Pinpoint the cell where the given text exists, returning its [x, y] midpoint coordinate. 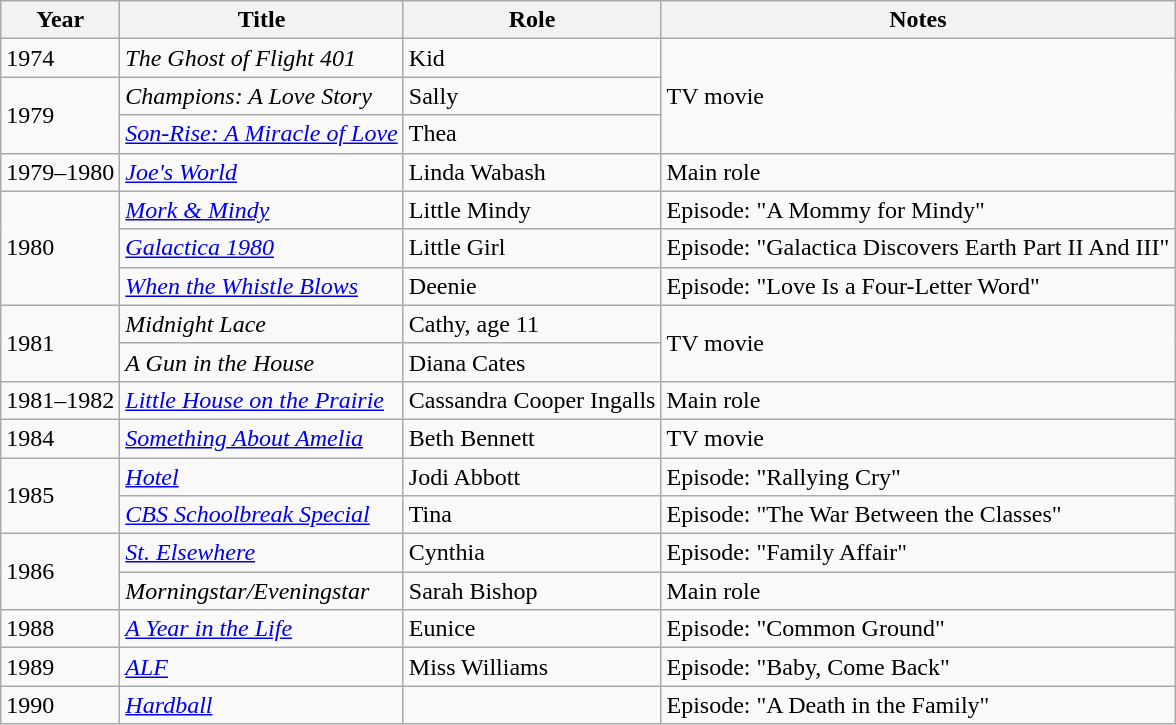
When the Whistle Blows [262, 286]
Champions: A Love Story [262, 96]
Episode: "The War Between the Classes" [918, 515]
Hotel [262, 477]
The Ghost of Flight 401 [262, 58]
Something About Amelia [262, 438]
1979 [60, 115]
1984 [60, 438]
Linda Wabash [532, 172]
Episode: "Common Ground" [918, 629]
Cynthia [532, 553]
Episode: "Rallying Cry" [918, 477]
Galactica 1980 [262, 248]
Mork & Mindy [262, 210]
Son-Rise: A Miracle of Love [262, 134]
Beth Bennett [532, 438]
1980 [60, 248]
Notes [918, 20]
Joe's World [262, 172]
A Year in the Life [262, 629]
Eunice [532, 629]
Episode: "Family Affair" [918, 553]
CBS Schoolbreak Special [262, 515]
Morningstar/Eveningstar [262, 591]
Midnight Lace [262, 324]
St. Elsewhere [262, 553]
Thea [532, 134]
ALF [262, 667]
Sally [532, 96]
Little House on the Prairie [262, 400]
Little Girl [532, 248]
Cathy, age 11 [532, 324]
Role [532, 20]
1979–1980 [60, 172]
Little Mindy [532, 210]
Episode: "Galactica Discovers Earth Part II And III" [918, 248]
Sarah Bishop [532, 591]
Kid [532, 58]
1974 [60, 58]
Jodi Abbott [532, 477]
Episode: "Love Is a Four-Letter Word" [918, 286]
Cassandra Cooper Ingalls [532, 400]
1988 [60, 629]
Episode: "Baby, Come Back" [918, 667]
Deenie [532, 286]
1981 [60, 343]
1990 [60, 705]
1981–1982 [60, 400]
1986 [60, 572]
Miss Williams [532, 667]
Episode: "A Mommy for Mindy" [918, 210]
Title [262, 20]
Episode: "A Death in the Family" [918, 705]
1985 [60, 496]
1989 [60, 667]
Hardball [262, 705]
Year [60, 20]
Diana Cates [532, 362]
A Gun in the House [262, 362]
Tina [532, 515]
